Return the (x, y) coordinate for the center point of the cell that contains the specified text.  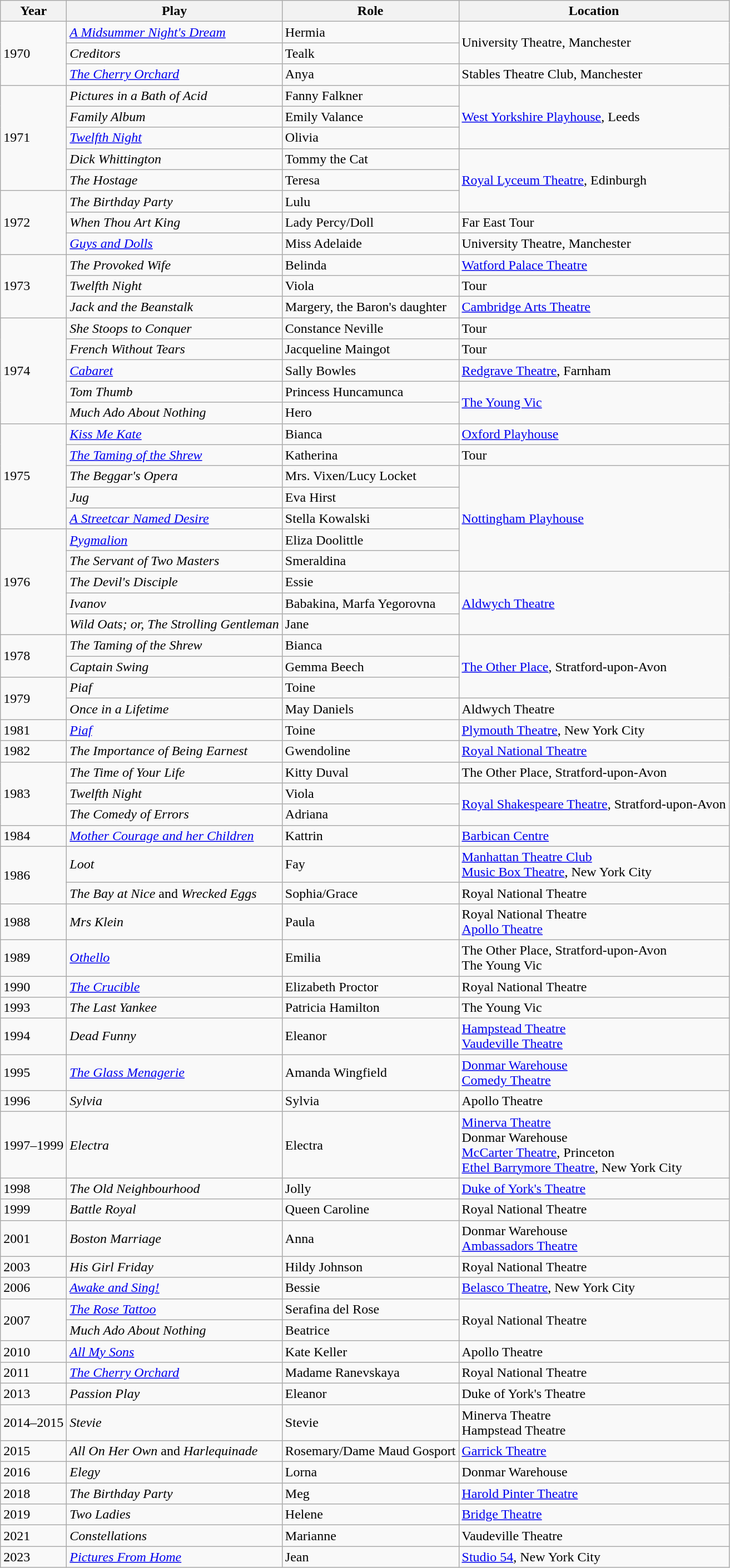
The Hostage (175, 180)
The Old Neighbourhood (175, 1189)
1981 (33, 730)
The Crucible (175, 986)
Mrs. Vixen/Lucy Locket (370, 476)
1979 (33, 698)
Gemma Beech (370, 667)
Cabaret (175, 371)
1975 (33, 476)
Kate Keller (370, 1351)
Meg (370, 1494)
Cambridge Arts Theatre (594, 307)
Lulu (370, 201)
Margery, the Baron's daughter (370, 307)
Constellations (175, 1536)
2015 (33, 1451)
Teresa (370, 180)
West Yorkshire Playhouse, Leeds (594, 117)
Harold Pinter Theatre (594, 1494)
1976 (33, 582)
Emily Valance (370, 117)
Far East Tour (594, 222)
The Rose Tattoo (175, 1309)
Donmar WarehouseAmbassadors Theatre (594, 1238)
1994 (33, 1037)
Dick Whittington (175, 159)
Eva Hirst (370, 497)
Hildy Johnson (370, 1267)
Studio 54, New York City (594, 1557)
1984 (33, 836)
2007 (33, 1320)
Bessie (370, 1288)
Rosemary/Dame Maud Gosport (370, 1451)
Redgrave Theatre, Farnham (594, 371)
Jane (370, 625)
Bridge Theatre (594, 1515)
Battle Royal (175, 1210)
Fay (370, 865)
Oxford Playhouse (594, 434)
Donmar Warehouse (594, 1472)
Jacqueline Maingot (370, 349)
1978 (33, 656)
Fanny Falkner (370, 96)
1988 (33, 921)
Lady Percy/Doll (370, 222)
Two Ladies (175, 1515)
1990 (33, 986)
Donmar WarehouseComedy Theatre (594, 1072)
Hermia (370, 32)
Ivanov (175, 603)
Once in a Lifetime (175, 709)
Dead Funny (175, 1037)
Amanda Wingfield (370, 1072)
French Without Tears (175, 349)
Smeraldina (370, 561)
2021 (33, 1536)
Constance Neville (370, 328)
Location (594, 11)
The Last Yankee (175, 1008)
Sophia/Grace (370, 893)
Minerva TheatreHampstead Theatre (594, 1422)
Royal National TheatreApollo Theatre (594, 921)
Patricia Hamilton (370, 1008)
1974 (33, 371)
1998 (33, 1189)
Family Album (175, 117)
Jean (370, 1557)
The Servant of Two Masters (175, 561)
The Comedy of Errors (175, 815)
Elizabeth Proctor (370, 986)
Essie (370, 582)
When Thou Art King (175, 222)
Barbican Centre (594, 836)
Beatrice (370, 1330)
2023 (33, 1557)
2018 (33, 1494)
May Daniels (370, 709)
Stella Kowalski (370, 518)
Princess Huncamunca (370, 392)
2010 (33, 1351)
Vaudeville Theatre (594, 1536)
Othello (175, 958)
Belasco Theatre, New York City (594, 1288)
1982 (33, 751)
Marianne (370, 1536)
Boston Marriage (175, 1238)
Royal Lyceum Theatre, Edinburgh (594, 180)
2011 (33, 1372)
1995 (33, 1072)
Pictures in a Bath of Acid (175, 96)
Jack and the Beanstalk (175, 307)
Tommy the Cat (370, 159)
She Stoops to Conquer (175, 328)
Katherina (370, 455)
2001 (33, 1238)
Creditors (175, 53)
Pictures From Home (175, 1557)
1972 (33, 222)
The Bay at Nice and Wrecked Eggs (175, 893)
A Midsummer Night's Dream (175, 32)
1996 (33, 1101)
Plymouth Theatre, New York City (594, 730)
Watford Palace Theatre (594, 265)
All My Sons (175, 1351)
Gwendoline (370, 751)
His Girl Friday (175, 1267)
1970 (33, 53)
Helene (370, 1515)
Passion Play (175, 1394)
All On Her Own and Harlequinade (175, 1451)
Loot (175, 865)
Sally Bowles (370, 371)
Wild Oats; or, The Strolling Gentleman (175, 625)
Jug (175, 497)
Olivia (370, 138)
2006 (33, 1288)
1989 (33, 958)
2016 (33, 1472)
Serafina del Rose (370, 1309)
Eliza Doolittle (370, 540)
The Devil's Disciple (175, 582)
1973 (33, 286)
Babakina, Marfa Yegorovna (370, 603)
Jolly (370, 1189)
2019 (33, 1515)
Queen Caroline (370, 1210)
A Streetcar Named Desire (175, 518)
The Provoked Wife (175, 265)
2003 (33, 1267)
1993 (33, 1008)
Hampstead TheatreVaudeville Theatre (594, 1037)
Emilia (370, 958)
Adriana (370, 815)
1999 (33, 1210)
Anya (370, 74)
Tealk (370, 53)
Kitty Duval (370, 772)
Hero (370, 413)
Anna (370, 1238)
Elegy (175, 1472)
The Importance of Being Earnest (175, 751)
Guys and Dolls (175, 243)
Awake and Sing! (175, 1288)
Mother Courage and her Children (175, 836)
2013 (33, 1394)
Miss Adelaide (370, 243)
Role (370, 11)
The Other Place, Stratford-upon-AvonThe Young Vic (594, 958)
Pygmalion (175, 540)
The Glass Menagerie (175, 1072)
Captain Swing (175, 667)
Madame Ranevskaya (370, 1372)
Nottingham Playhouse (594, 518)
1971 (33, 138)
Lorna (370, 1472)
Belinda (370, 265)
Manhattan Theatre ClubMusic Box Theatre, New York City (594, 865)
Royal Shakespeare Theatre, Stratford-upon-Avon (594, 804)
Play (175, 11)
The Beggar's Opera (175, 476)
Kiss Me Kate (175, 434)
Minerva TheatreDonmar WarehouseMcCarter Theatre, PrincetonEthel Barrymore Theatre, New York City (594, 1145)
The Time of Your Life (175, 772)
Paula (370, 921)
2014–2015 (33, 1422)
Tom Thumb (175, 392)
Stables Theatre Club, Manchester (594, 74)
1997–1999 (33, 1145)
Garrick Theatre (594, 1451)
1983 (33, 793)
Mrs Klein (175, 921)
1986 (33, 875)
Kattrin (370, 836)
Year (33, 11)
